Find where the given text appears and provide that cell's center as (x, y) coordinate. 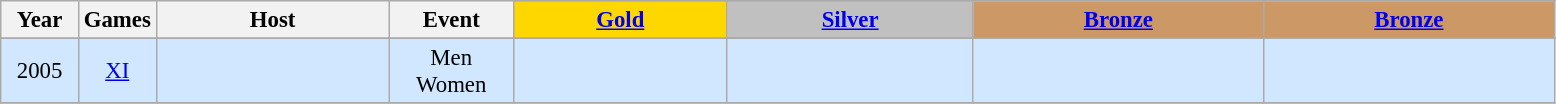
Year (40, 20)
Games (117, 20)
Event (451, 20)
Men Women (451, 72)
Host (272, 20)
Silver (850, 20)
2005 (40, 72)
XI (117, 72)
Gold (620, 20)
